From the cell containing the given text, extract its center point as (x, y) coordinate. 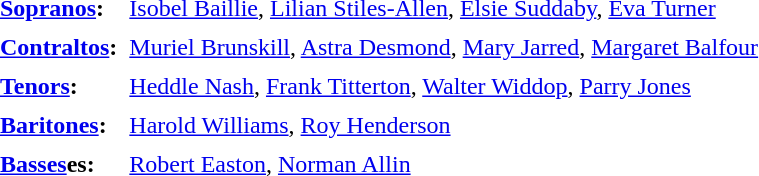
Heddle Nash, Frank Titterton, Walter Widdop, Parry Jones (444, 86)
Contraltos: (58, 48)
Muriel Brunskill, Astra Desmond, Mary Jarred, Margaret Balfour (444, 48)
Harold Williams, Roy Henderson (444, 126)
Tenors: (58, 86)
Baritones: (58, 126)
